Extract the [x, y] coordinate from the center of the cell holding the provided text.  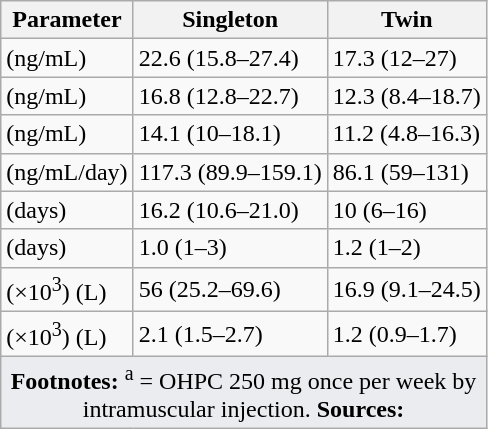
22.6 (15.8–27.4) [230, 58]
Twin [406, 20]
16.2 (10.6–21.0) [230, 210]
17.3 (12–27) [406, 58]
56 (25.2–69.6) [230, 290]
12.3 (8.4–18.7) [406, 96]
11.2 (4.8–16.3) [406, 134]
(ng/mL/day) [67, 172]
14.1 (10–18.1) [230, 134]
1.0 (1–3) [230, 248]
16.8 (12.8–22.7) [230, 96]
2.1 (1.5–2.7) [230, 334]
10 (6–16) [406, 210]
Footnotes: a = OHPC 250 mg once per week by intramuscular injection. Sources: [244, 392]
16.9 (9.1–24.5) [406, 290]
117.3 (89.9–159.1) [230, 172]
1.2 (0.9–1.7) [406, 334]
1.2 (1–2) [406, 248]
86.1 (59–131) [406, 172]
Singleton [230, 20]
Parameter [67, 20]
